Return (X, Y) of the center of cell containing provided text 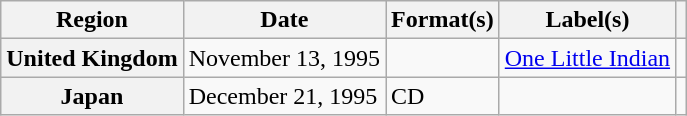
Japan (92, 96)
One Little Indian (587, 58)
November 13, 1995 (284, 58)
Date (284, 20)
Label(s) (587, 20)
December 21, 1995 (284, 96)
CD (443, 96)
Format(s) (443, 20)
United Kingdom (92, 58)
Region (92, 20)
